Determine the [x, y] coordinate at the center of the cell enclosing the given text.  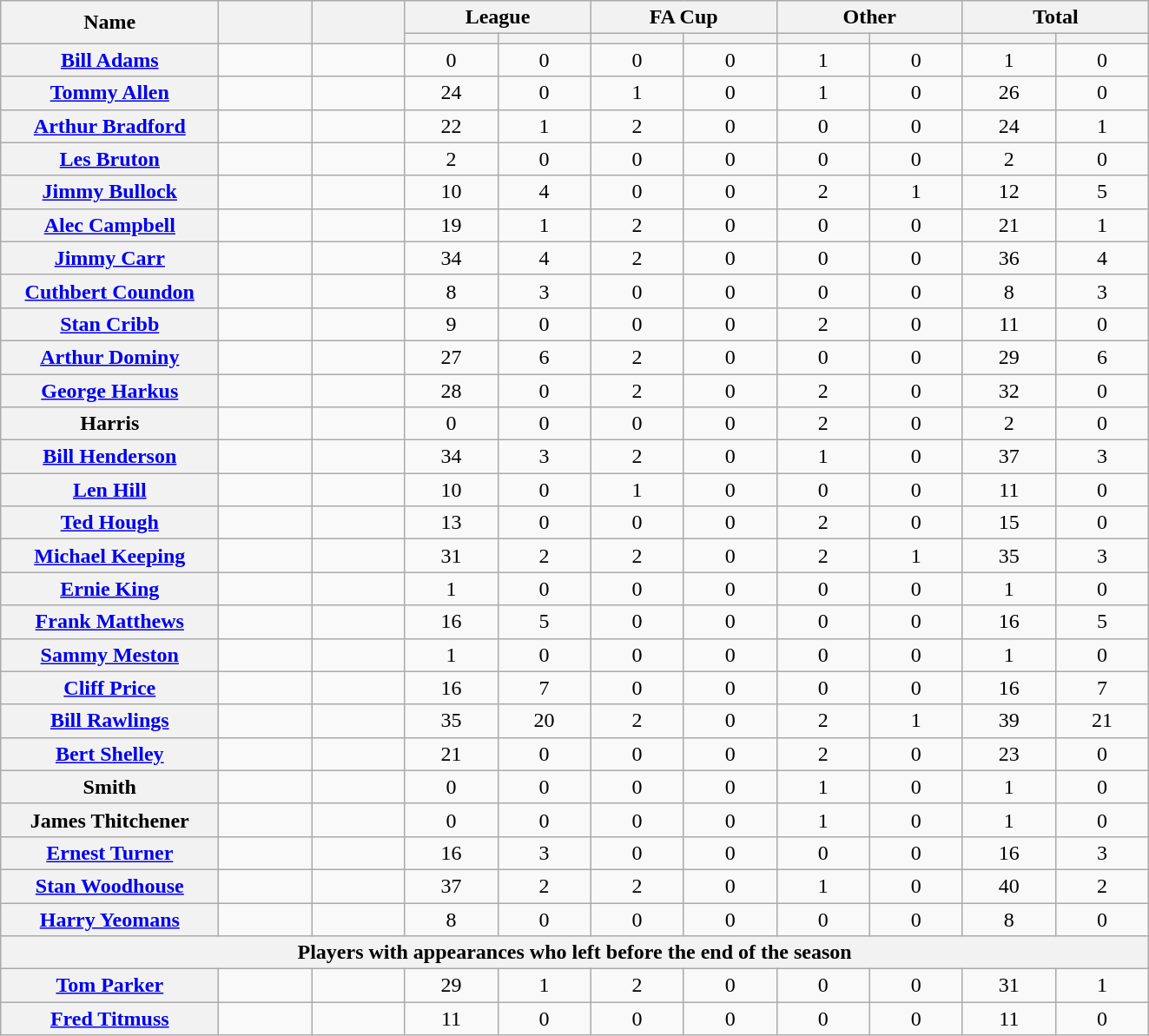
George Harkus [109, 390]
15 [1009, 523]
13 [452, 523]
36 [1009, 258]
Ernie King [109, 589]
James Thitchener [109, 820]
9 [452, 324]
Players with appearances who left before the end of the season [575, 953]
40 [1009, 886]
Michael Keeping [109, 556]
Name [109, 23]
39 [1009, 721]
Ernest Turner [109, 853]
Len Hill [109, 490]
Arthur Dominy [109, 357]
Stan Cribb [109, 324]
Bill Henderson [109, 457]
23 [1009, 754]
Tommy Allen [109, 93]
Frank Matthews [109, 622]
28 [452, 390]
Jimmy Bullock [109, 192]
Cuthbert Coundon [109, 291]
Total [1055, 17]
Smith [109, 787]
Other [869, 17]
Harry Yeomans [109, 920]
Bert Shelley [109, 754]
Les Bruton [109, 159]
Stan Woodhouse [109, 886]
FA Cup [683, 17]
Fred Titmuss [109, 1019]
Tom Parker [109, 986]
Arthur Bradford [109, 126]
Bill Rawlings [109, 721]
27 [452, 357]
12 [1009, 192]
Sammy Meston [109, 655]
Bill Adams [109, 60]
32 [1009, 390]
League [498, 17]
Jimmy Carr [109, 258]
Harris [109, 424]
26 [1009, 93]
Ted Hough [109, 523]
22 [452, 126]
20 [544, 721]
19 [452, 225]
Alec Campbell [109, 225]
Cliff Price [109, 688]
